Detect which cell encompasses the target text, then output its (x, y) center coordinate. 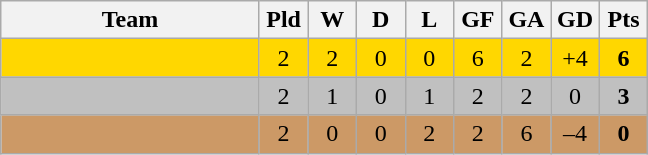
W (332, 20)
GA (526, 20)
GF (478, 20)
3 (624, 96)
Team (130, 20)
L (430, 20)
Pld (284, 20)
+4 (576, 58)
GD (576, 20)
–4 (576, 134)
Pts (624, 20)
D (380, 20)
